Search for the cell housing the specified text and yield its (x, y) center coordinate. 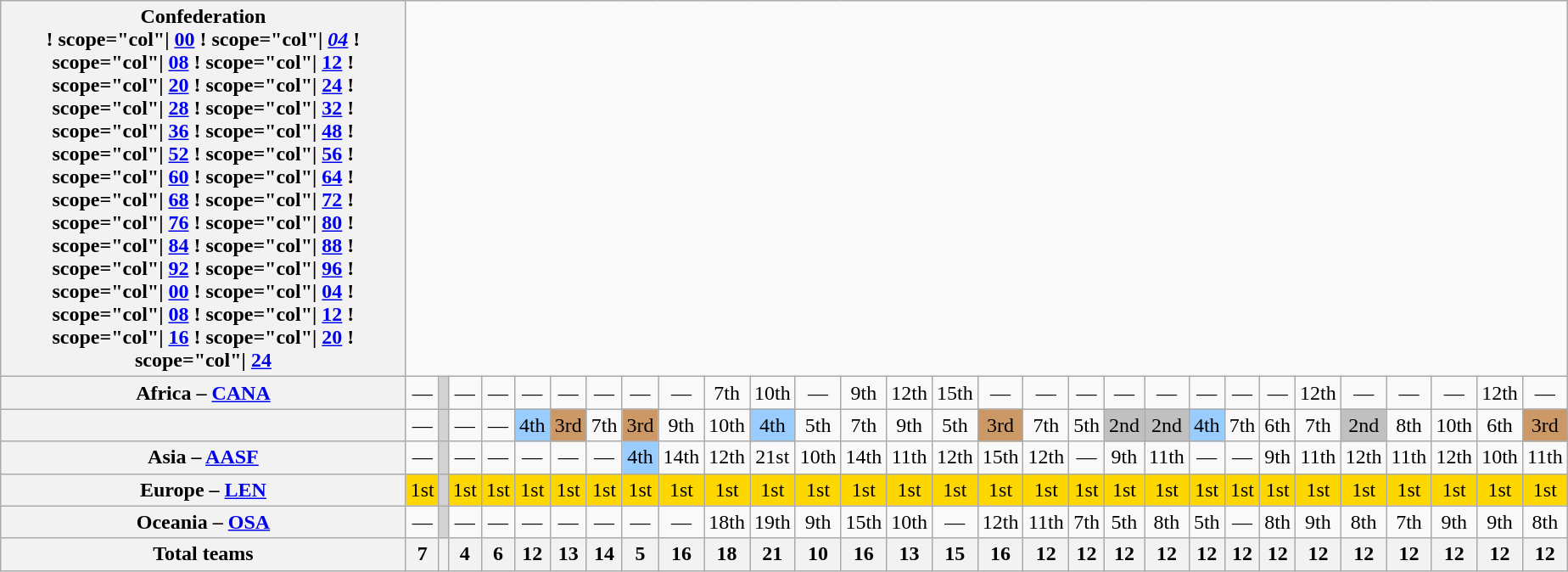
Total teams (204, 554)
Oceania – OSA (204, 522)
6 (497, 554)
4 (465, 554)
21 (773, 554)
Europe – LEN (204, 490)
19th (773, 522)
5 (640, 554)
Asia – AASF (204, 457)
14 (604, 554)
15 (955, 554)
18th (727, 522)
21st (773, 457)
18 (727, 554)
10 (818, 554)
7 (423, 554)
Africa – CANA (204, 393)
